Return the (X, Y) coordinate for the center point of the cell that contains the specified text.  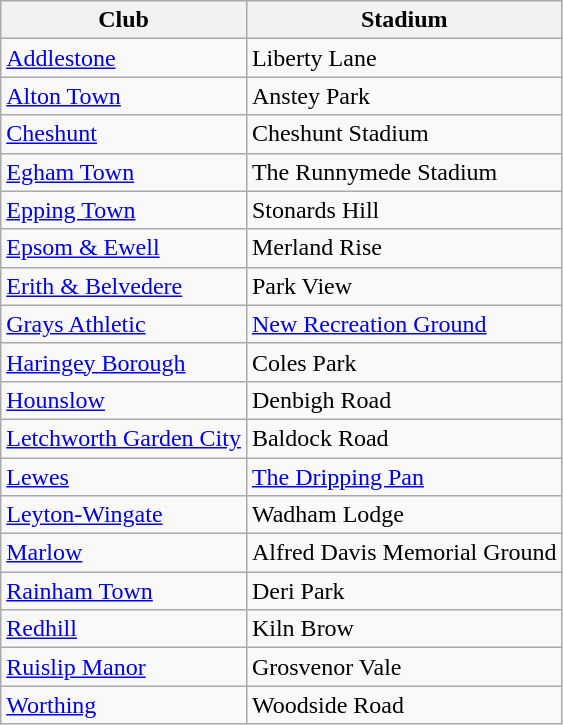
Park View (404, 286)
Stonards Hill (404, 210)
Rainham Town (124, 591)
Epsom & Ewell (124, 248)
Redhill (124, 629)
Anstey Park (404, 96)
Grays Athletic (124, 324)
Woodside Road (404, 705)
Addlestone (124, 58)
Egham Town (124, 172)
Liberty Lane (404, 58)
Grosvenor Vale (404, 667)
Kiln Brow (404, 629)
Merland Rise (404, 248)
Cheshunt (124, 134)
Leyton-Wingate (124, 515)
Letchworth Garden City (124, 438)
Baldock Road (404, 438)
New Recreation Ground (404, 324)
Wadham Lodge (404, 515)
Alfred Davis Memorial Ground (404, 553)
Cheshunt Stadium (404, 134)
Coles Park (404, 362)
Alton Town (124, 96)
Ruislip Manor (124, 667)
Club (124, 20)
Erith & Belvedere (124, 286)
The Dripping Pan (404, 477)
Deri Park (404, 591)
Epping Town (124, 210)
The Runnymede Stadium (404, 172)
Denbigh Road (404, 400)
Lewes (124, 477)
Marlow (124, 553)
Stadium (404, 20)
Worthing (124, 705)
Haringey Borough (124, 362)
Hounslow (124, 400)
